Extract the (X, Y) coordinate from the center of the cell holding the provided text.  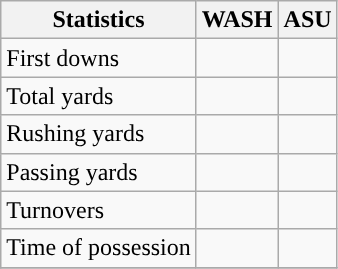
Statistics (99, 20)
Passing yards (99, 172)
ASU (308, 20)
First downs (99, 58)
Turnovers (99, 210)
Rushing yards (99, 134)
WASH (237, 20)
Total yards (99, 96)
Time of possession (99, 248)
